Provide the (x, y) coordinate of the cell's center where the given text is located.  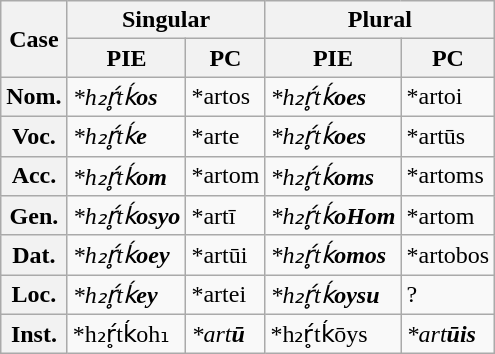
Gen. (34, 216)
*h₂ŕ̥tḱomos (333, 255)
*artūis (448, 334)
Acc. (34, 176)
*h₂ŕ̥tḱey (126, 295)
*h₂ŕ̥tḱoms (333, 176)
*h₂ŕ̥tḱos (126, 97)
*arte (226, 136)
*artūi (226, 255)
*h₂ŕ̥tḱōys (333, 334)
*artos (226, 97)
Singular (166, 20)
*h₂ŕ̥tḱoysu (333, 295)
Case (34, 39)
*artei (226, 295)
? (448, 295)
*artūs (448, 136)
*h₂ŕ̥tḱoh₁ (126, 334)
*artobos (448, 255)
Dat. (34, 255)
Plural (380, 20)
*artī (226, 216)
*artoi (448, 97)
*h₂ŕ̥tḱosyo (126, 216)
*artū (226, 334)
Loc. (34, 295)
*h₂ŕ̥tḱoey (126, 255)
Nom. (34, 97)
*h₂ŕ̥tḱoHom (333, 216)
*h₂ŕ̥tḱom (126, 176)
*artoms (448, 176)
Inst. (34, 334)
Voc. (34, 136)
*h₂ŕ̥tḱe (126, 136)
